Locate the cell with the specified text and output its (x, y) center coordinate. 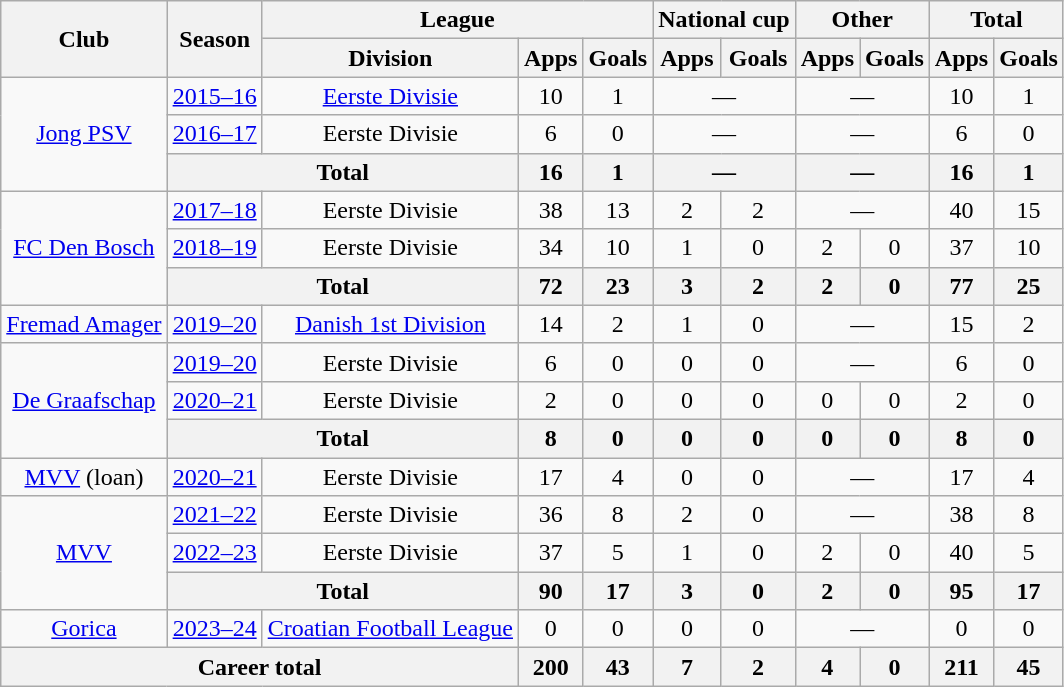
Jong PSV (84, 134)
23 (618, 286)
25 (1029, 286)
Club (84, 39)
2022–23 (214, 553)
2018–19 (214, 248)
Fremad Amager (84, 324)
2016–17 (214, 134)
National cup (724, 20)
36 (551, 515)
De Graafschap (84, 400)
Career total (260, 667)
2015–16 (214, 96)
2017–18 (214, 210)
45 (1029, 667)
League (458, 20)
13 (618, 210)
90 (551, 591)
77 (961, 286)
211 (961, 667)
Division (390, 58)
FC Den Bosch (84, 248)
Season (214, 39)
Other (862, 20)
MVV (loan) (84, 477)
2023–24 (214, 629)
34 (551, 248)
43 (618, 667)
72 (551, 286)
95 (961, 591)
14 (551, 324)
MVV (84, 553)
2021–22 (214, 515)
Croatian Football League (390, 629)
200 (551, 667)
Gorica (84, 629)
Danish 1st Division (390, 324)
7 (687, 667)
